Provide the [x, y] coordinate of the cell's center where the given text is located.  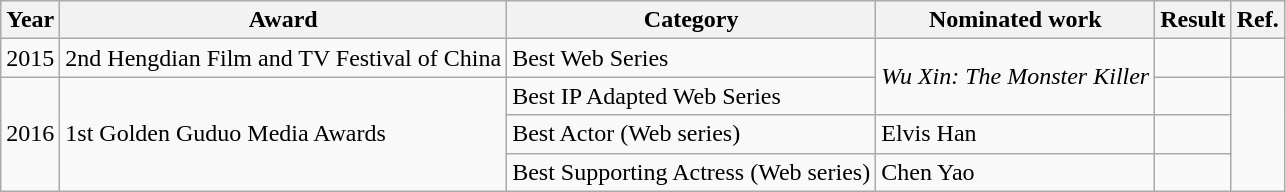
2016 [30, 134]
Ref. [1258, 20]
Category [692, 20]
Year [30, 20]
Result [1193, 20]
Best Actor (Web series) [692, 134]
Elvis Han [1016, 134]
Best Web Series [692, 58]
Award [284, 20]
Chen Yao [1016, 172]
2015 [30, 58]
1st Golden Guduo Media Awards [284, 134]
2nd Hengdian Film and TV Festival of China [284, 58]
Nominated work [1016, 20]
Best IP Adapted Web Series [692, 96]
Wu Xin: The Monster Killer [1016, 77]
Best Supporting Actress (Web series) [692, 172]
